Locate the cell with the specified text and output its (X, Y) center coordinate. 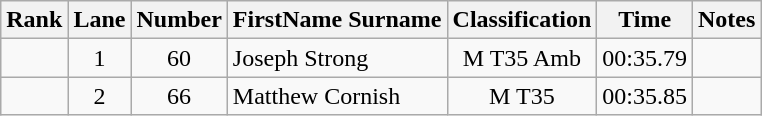
Matthew Cornish (337, 96)
00:35.85 (645, 96)
1 (100, 58)
M T35 Amb (522, 58)
Number (179, 20)
FirstName Surname (337, 20)
Notes (727, 20)
00:35.79 (645, 58)
66 (179, 96)
Lane (100, 20)
Rank (34, 20)
Time (645, 20)
60 (179, 58)
2 (100, 96)
Classification (522, 20)
Joseph Strong (337, 58)
M T35 (522, 96)
